Return (X, Y) of the center of cell containing provided text 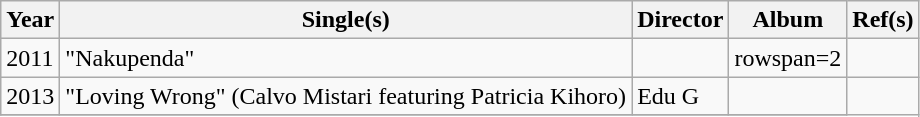
"Nakupenda" (346, 58)
"Loving Wrong" (Calvo Mistari featuring Patricia Kihoro) (346, 96)
2013 (30, 96)
rowspan=2 (788, 58)
Ref(s) (883, 20)
Director (680, 20)
Edu G (680, 96)
Year (30, 20)
Album (788, 20)
2011 (30, 58)
Single(s) (346, 20)
